Detect which cell encompasses the target text, then output its [X, Y] center coordinate. 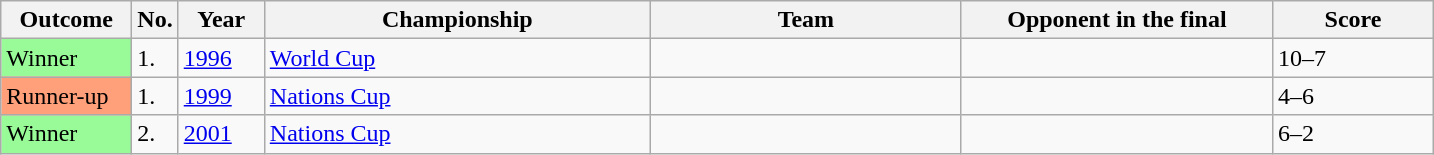
1996 [221, 58]
Runner-up [66, 96]
Outcome [66, 20]
10–7 [1352, 58]
2001 [221, 134]
Year [221, 20]
Score [1352, 20]
No. [155, 20]
Championship [457, 20]
Opponent in the final [1116, 20]
World Cup [457, 58]
4–6 [1352, 96]
1999 [221, 96]
6–2 [1352, 134]
Team [806, 20]
2. [155, 134]
